Scan for the cell matching the given text and deliver its [X, Y] coordinate at center. 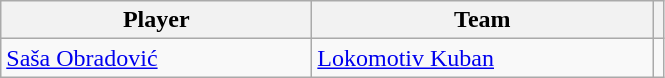
Team [482, 20]
Lokomotiv Kuban [482, 58]
Saša Obradović [156, 58]
Player [156, 20]
